Identify which cell holds the provided text, then report its (X, Y) central coordinate. 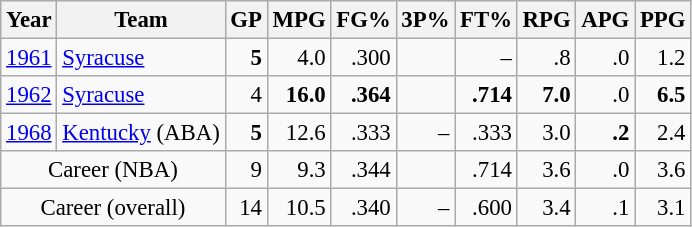
.2 (606, 133)
FT% (486, 20)
3P% (426, 20)
.340 (364, 208)
.8 (546, 58)
.364 (364, 95)
FG% (364, 20)
12.6 (299, 133)
GP (246, 20)
Year (29, 20)
Kentucky (ABA) (141, 133)
.1 (606, 208)
PPG (663, 20)
14 (246, 208)
.600 (486, 208)
6.5 (663, 95)
3.0 (546, 133)
1968 (29, 133)
7.0 (546, 95)
Career (NBA) (113, 170)
1.2 (663, 58)
16.0 (299, 95)
10.5 (299, 208)
MPG (299, 20)
.300 (364, 58)
Team (141, 20)
9.3 (299, 170)
1961 (29, 58)
1962 (29, 95)
RPG (546, 20)
4 (246, 95)
.344 (364, 170)
APG (606, 20)
9 (246, 170)
3.1 (663, 208)
3.4 (546, 208)
Career (overall) (113, 208)
2.4 (663, 133)
4.0 (299, 58)
